Find where the given text appears and provide that cell's center as [x, y] coordinate. 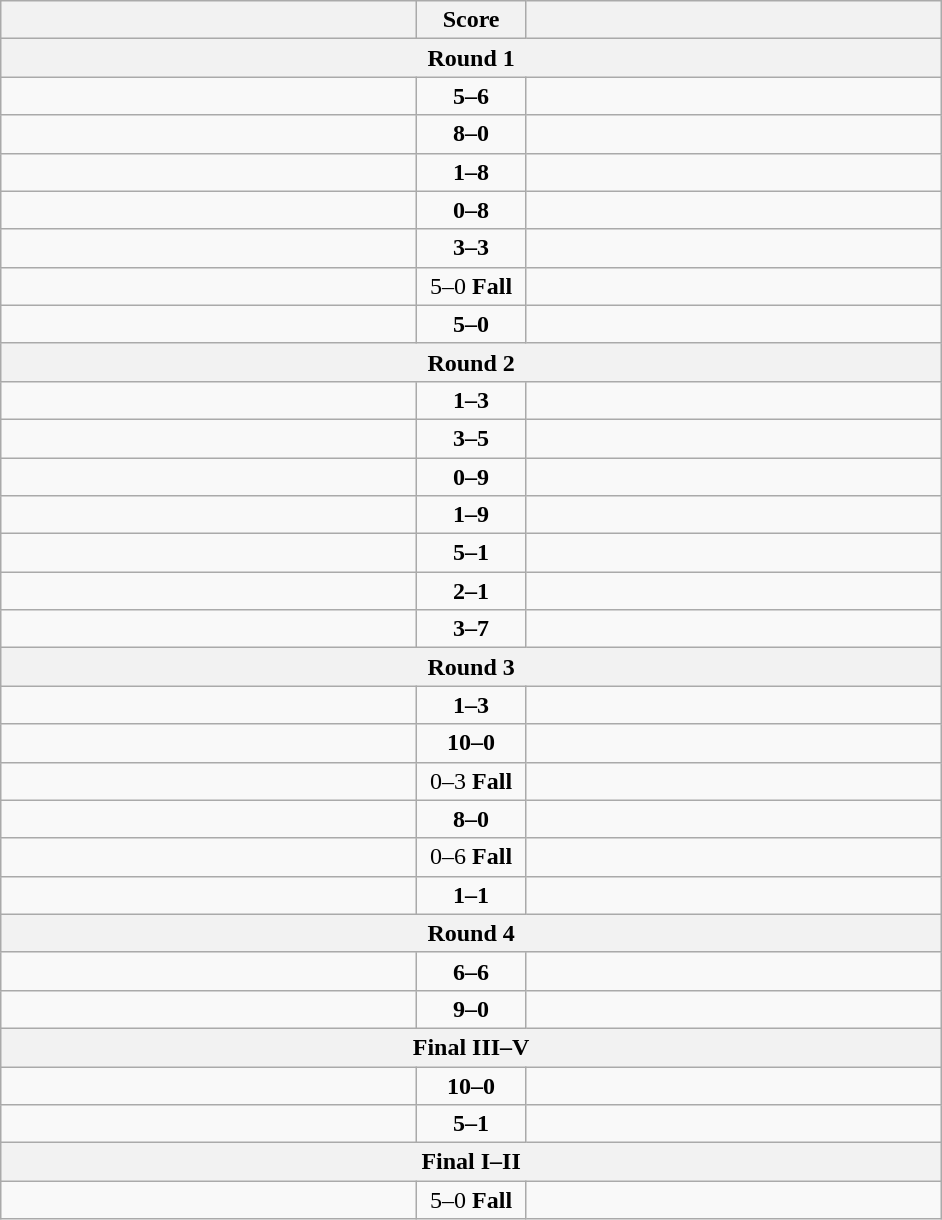
Final III–V [472, 1047]
9–0 [472, 1009]
1–9 [472, 515]
0–9 [472, 477]
Round 1 [472, 58]
0–6 Fall [472, 857]
3–3 [472, 248]
Round 3 [472, 667]
0–8 [472, 210]
1–1 [472, 895]
1–8 [472, 172]
6–6 [472, 971]
5–6 [472, 96]
3–7 [472, 629]
Final I–II [472, 1162]
3–5 [472, 438]
2–1 [472, 591]
0–3 Fall [472, 781]
Score [472, 20]
5–0 [472, 324]
Round 2 [472, 362]
Round 4 [472, 933]
